Detect which cell encompasses the target text, then output its (X, Y) center coordinate. 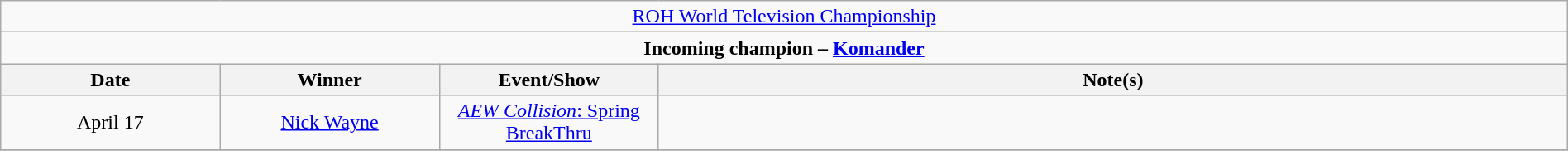
Incoming champion – Komander (784, 48)
Date (111, 80)
ROH World Television Championship (784, 17)
Winner (329, 80)
Note(s) (1113, 80)
Event/Show (549, 80)
Nick Wayne (329, 123)
April 17 (111, 123)
AEW Collision: Spring BreakThru (549, 123)
